Return (X, Y) of the center of cell containing provided text 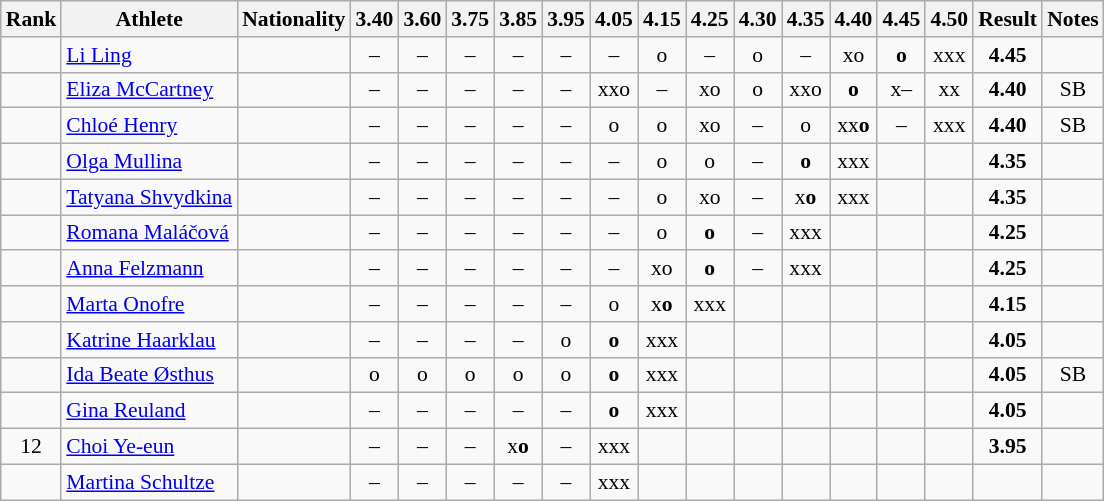
xx (949, 90)
3.75 (470, 19)
Tatyana Shvydkina (149, 197)
Gina Reuland (149, 411)
Ida Beate Østhus (149, 375)
3.60 (422, 19)
x– (901, 90)
Katrine Haarklau (149, 340)
Chloé Henry (149, 126)
Martina Schultze (149, 482)
Romana Maláčová (149, 233)
Eliza McCartney (149, 90)
3.40 (374, 19)
Notes (1073, 19)
Rank (32, 19)
12 (32, 447)
Choi Ye-eun (149, 447)
3.85 (518, 19)
Olga Mullina (149, 162)
4.50 (949, 19)
Result (1008, 19)
Anna Felzmann (149, 269)
Athlete (149, 19)
Nationality (294, 19)
4.30 (758, 19)
Li Ling (149, 55)
Marta Onofre (149, 304)
